For the text-containing cell, return its midpoint in [X, Y] coordinate format. 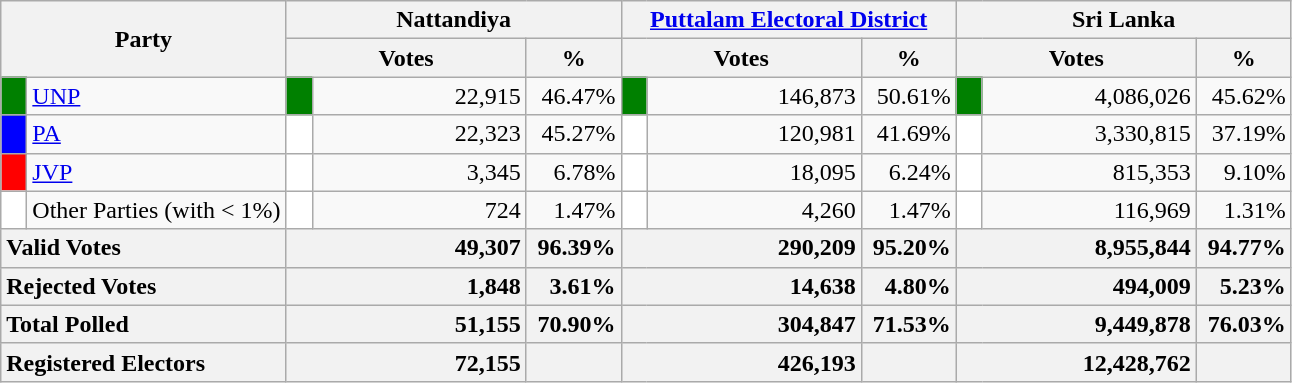
22,915 [419, 96]
1.31% [1244, 210]
45.62% [1244, 96]
50.61% [908, 96]
6.78% [574, 172]
Rejected Votes [144, 286]
116,969 [1089, 210]
4,260 [754, 210]
PA [156, 134]
4.80% [908, 286]
426,193 [741, 362]
45.27% [574, 134]
9,449,878 [1076, 324]
Registered Electors [144, 362]
4,086,026 [1089, 96]
815,353 [1089, 172]
14,638 [741, 286]
46.47% [574, 96]
Nattandiya [454, 20]
12,428,762 [1076, 362]
49,307 [406, 248]
146,873 [754, 96]
94.77% [1244, 248]
Sri Lanka [1124, 20]
3.61% [574, 286]
76.03% [1244, 324]
96.39% [574, 248]
22,323 [419, 134]
71.53% [908, 324]
290,209 [741, 248]
494,009 [1076, 286]
51,155 [406, 324]
37.19% [1244, 134]
3,330,815 [1089, 134]
724 [419, 210]
8,955,844 [1076, 248]
JVP [156, 172]
304,847 [741, 324]
5.23% [1244, 286]
Total Polled [144, 324]
Party [144, 39]
95.20% [908, 248]
18,095 [754, 172]
41.69% [908, 134]
72,155 [406, 362]
9.10% [1244, 172]
6.24% [908, 172]
Puttalam Electoral District [788, 20]
120,981 [754, 134]
UNP [156, 96]
Valid Votes [144, 248]
1,848 [406, 286]
Other Parties (with < 1%) [156, 210]
70.90% [574, 324]
3,345 [419, 172]
